Determine the (X, Y) coordinate at the center of the cell enclosing the given text.  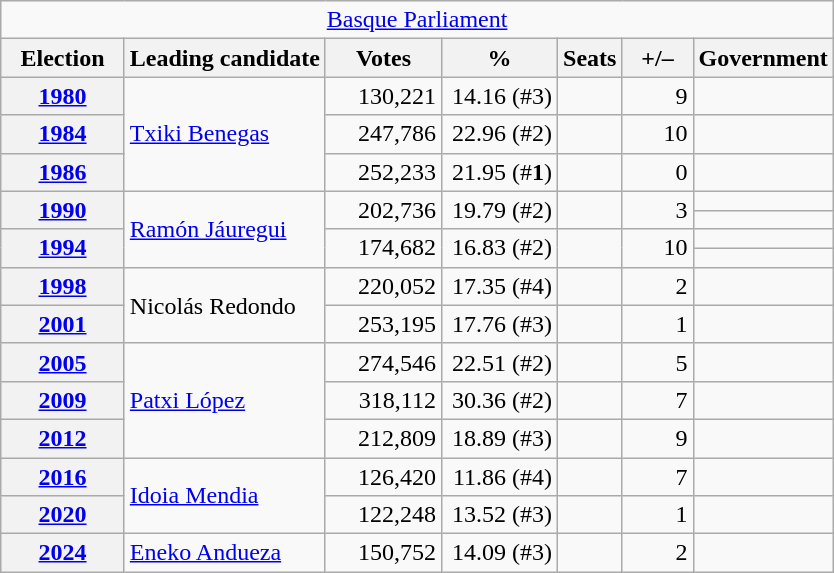
274,546 (383, 362)
1984 (63, 134)
2024 (63, 553)
1990 (63, 210)
14.16 (#3) (499, 96)
130,221 (383, 96)
2016 (63, 477)
22.96 (#2) (499, 134)
Votes (383, 58)
2012 (63, 438)
Seats (590, 58)
122,248 (383, 515)
126,420 (383, 477)
19.79 (#2) (499, 210)
3 (658, 210)
5 (658, 362)
1986 (63, 172)
212,809 (383, 438)
2020 (63, 515)
+/– (658, 58)
253,195 (383, 324)
220,052 (383, 286)
16.83 (#2) (499, 248)
Eneko Andueza (224, 553)
13.52 (#3) (499, 515)
Nicolás Redondo (224, 305)
17.35 (#4) (499, 286)
247,786 (383, 134)
174,682 (383, 248)
2001 (63, 324)
0 (658, 172)
14.09 (#3) (499, 553)
2009 (63, 400)
21.95 (#1) (499, 172)
Election (63, 58)
202,736 (383, 210)
318,112 (383, 400)
150,752 (383, 553)
252,233 (383, 172)
1994 (63, 248)
% (499, 58)
2005 (63, 362)
Government (763, 58)
30.36 (#2) (499, 400)
18.89 (#3) (499, 438)
17.76 (#3) (499, 324)
1998 (63, 286)
11.86 (#4) (499, 477)
Leading candidate (224, 58)
Patxi López (224, 400)
Idoia Mendia (224, 496)
1980 (63, 96)
Ramón Jáuregui (224, 229)
Txiki Benegas (224, 134)
22.51 (#2) (499, 362)
Basque Parliament (418, 20)
